Locate the cell with the specified text and output its (x, y) center coordinate. 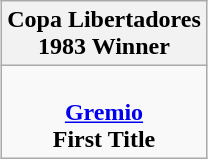
GremioFirst Title (104, 112)
Copa Libertadores1983 Winner (104, 34)
